Detect which cell encompasses the target text, then output its (X, Y) center coordinate. 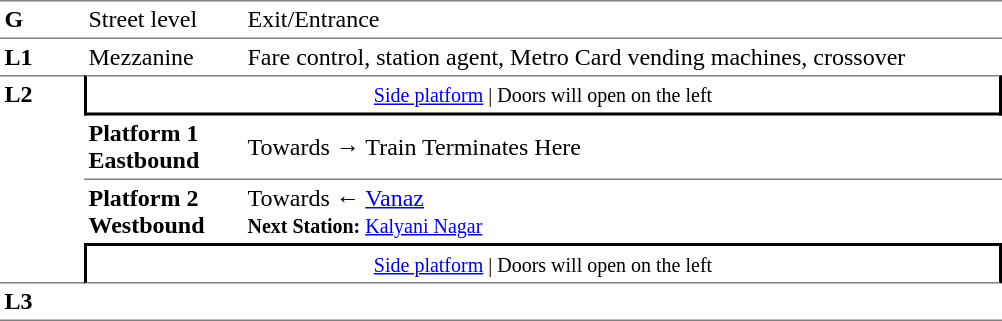
G (42, 20)
Mezzanine (164, 57)
Platform 1Eastbound (164, 148)
Fare control, station agent, Metro Card vending machines, crossover (622, 57)
Exit/Entrance (622, 20)
Towards → Train Terminates Here (622, 148)
L2 (42, 179)
L1 (42, 57)
Street level (164, 20)
Platform 2Westbound (164, 212)
Towards ← VanazNext Station: Kalyani Nagar (622, 212)
